Detect which cell encompasses the target text, then output its [X, Y] center coordinate. 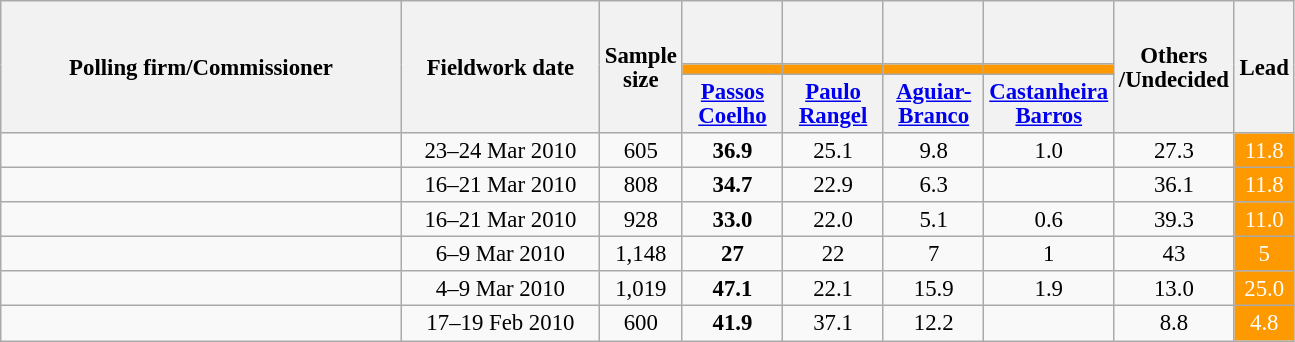
605 [640, 150]
600 [640, 324]
6–9 Mar 2010 [500, 254]
4.8 [1264, 324]
Passos Coelho [732, 104]
928 [640, 220]
23–24 Mar 2010 [500, 150]
37.1 [834, 324]
5.1 [934, 220]
22.0 [834, 220]
15.9 [934, 290]
27 [732, 254]
808 [640, 186]
1.0 [1049, 150]
6.3 [934, 186]
25.1 [834, 150]
47.1 [732, 290]
13.0 [1174, 290]
1,148 [640, 254]
8.8 [1174, 324]
7 [934, 254]
22.1 [834, 290]
1,019 [640, 290]
34.7 [732, 186]
22.9 [834, 186]
0.6 [1049, 220]
43 [1174, 254]
11.0 [1264, 220]
Paulo Rangel [834, 104]
12.2 [934, 324]
4–9 Mar 2010 [500, 290]
Sample size [640, 67]
36.1 [1174, 186]
1 [1049, 254]
Castanheira Barros [1049, 104]
27.3 [1174, 150]
Lead [1264, 67]
Fieldwork date [500, 67]
41.9 [732, 324]
25.0 [1264, 290]
33.0 [732, 220]
17–19 Feb 2010 [500, 324]
36.9 [732, 150]
5 [1264, 254]
39.3 [1174, 220]
22 [834, 254]
Aguiar-Branco [934, 104]
1.9 [1049, 290]
9.8 [934, 150]
Polling firm/Commissioner [202, 67]
Others/Undecided [1174, 67]
